Return (X, Y) of the center of cell containing provided text 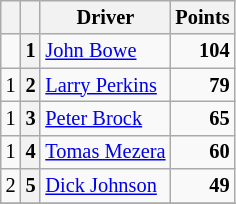
Tomas Mezera (105, 152)
5 (31, 186)
104 (202, 51)
3 (31, 118)
Peter Brock (105, 118)
Points (202, 17)
65 (202, 118)
Driver (105, 17)
79 (202, 85)
60 (202, 152)
49 (202, 186)
Dick Johnson (105, 186)
Larry Perkins (105, 85)
4 (31, 152)
John Bowe (105, 51)
